Scan for the cell matching the given text and deliver its [X, Y] coordinate at center. 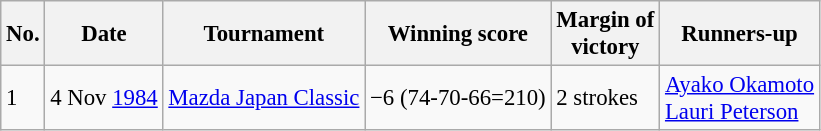
2 strokes [606, 98]
Date [104, 34]
Tournament [264, 34]
No. [23, 34]
Winning score [458, 34]
−6 (74-70-66=210) [458, 98]
Mazda Japan Classic [264, 98]
1 [23, 98]
4 Nov 1984 [104, 98]
Margin ofvictory [606, 34]
Runners-up [740, 34]
Ayako Okamoto Lauri Peterson [740, 98]
